Determine the (X, Y) coordinate at the center of the cell enclosing the given text.  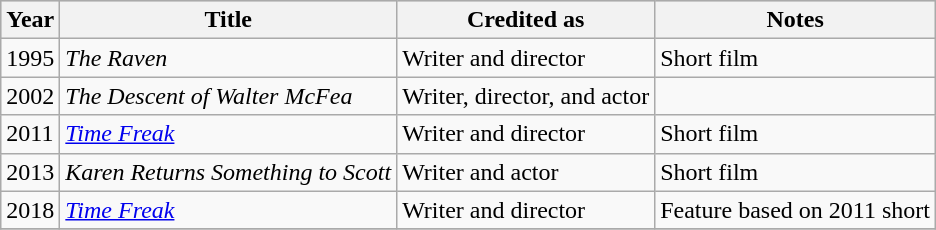
Title (228, 20)
Credited as (526, 20)
The Raven (228, 58)
2018 (30, 210)
Writer, director, and actor (526, 96)
2013 (30, 172)
Karen Returns Something to Scott (228, 172)
Writer and actor (526, 172)
2002 (30, 96)
2011 (30, 134)
Notes (796, 20)
The Descent of Walter McFea (228, 96)
Year (30, 20)
1995 (30, 58)
Feature based on 2011 short (796, 210)
